Pinpoint the cell where the given text exists, returning its (X, Y) midpoint coordinate. 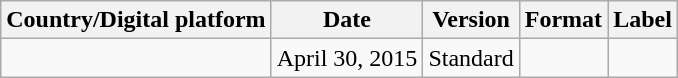
Standard (471, 58)
Date (347, 20)
Format (563, 20)
April 30, 2015 (347, 58)
Country/Digital platform (136, 20)
Version (471, 20)
Label (643, 20)
